Capture the cell that displays the provided text and extract its (X, Y) central coordinate. 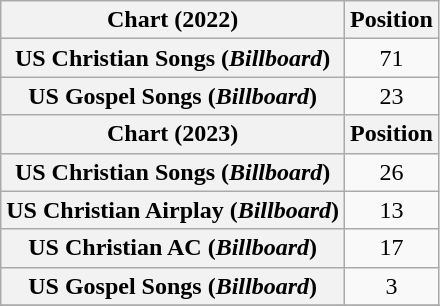
17 (392, 248)
26 (392, 172)
Chart (2022) (173, 20)
Chart (2023) (173, 134)
US Christian AC (Billboard) (173, 248)
23 (392, 96)
71 (392, 58)
3 (392, 286)
13 (392, 210)
US Christian Airplay (Billboard) (173, 210)
